Detect which cell encompasses the target text, then output its (X, Y) center coordinate. 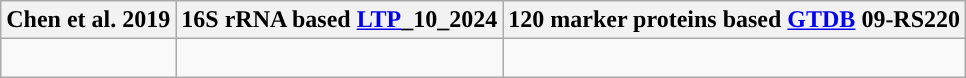
16S rRNA based LTP_10_2024 (340, 20)
120 marker proteins based GTDB 09-RS220 (734, 20)
Chen et al. 2019 (88, 20)
